From the cell containing the given text, extract its center point as (X, Y) coordinate. 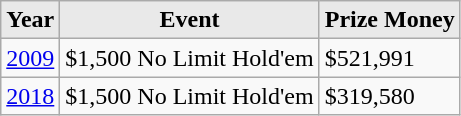
$319,580 (390, 96)
Year (30, 20)
Prize Money (390, 20)
Event (190, 20)
$521,991 (390, 58)
2009 (30, 58)
2018 (30, 96)
